Detect which cell encompasses the target text, then output its (X, Y) center coordinate. 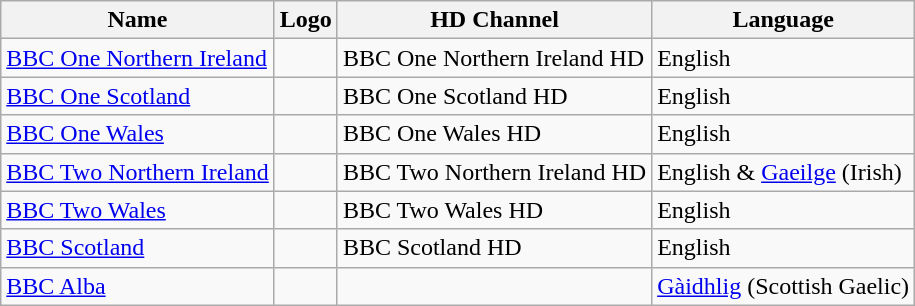
BBC Two Wales (138, 210)
BBC Two Northern Ireland HD (494, 172)
BBC One Wales HD (494, 134)
BBC Scotland HD (494, 248)
Logo (306, 20)
BBC One Northern Ireland (138, 58)
BBC Two Northern Ireland (138, 172)
English & Gaeilge (Irish) (784, 172)
BBC One Scotland (138, 96)
BBC Alba (138, 286)
Name (138, 20)
BBC One Wales (138, 134)
BBC One Scotland HD (494, 96)
HD Channel (494, 20)
Gàidhlig (Scottish Gaelic) (784, 286)
BBC One Northern Ireland HD (494, 58)
BBC Two Wales HD (494, 210)
Language (784, 20)
BBC Scotland (138, 248)
